Scan for the cell matching the given text and deliver its (X, Y) coordinate at center. 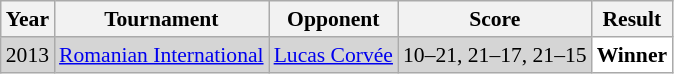
Opponent (334, 19)
Tournament (162, 19)
Score (495, 19)
Result (632, 19)
10–21, 21–17, 21–15 (495, 55)
Lucas Corvée (334, 55)
Winner (632, 55)
Romanian International (162, 55)
2013 (28, 55)
Year (28, 19)
